Locate the cell with the specified text and output its (X, Y) center coordinate. 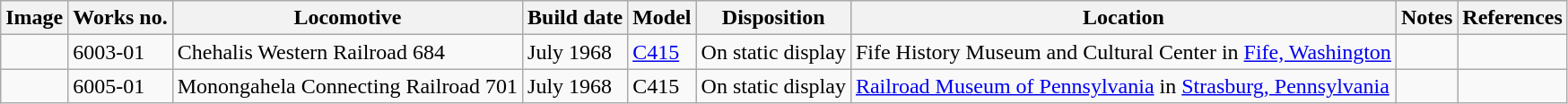
6005-01 (120, 86)
Disposition (773, 18)
Chehalis Western Railroad 684 (347, 52)
Railroad Museum of Pennsylvania in Strasburg, Pennsylvania (1123, 86)
Model (662, 18)
Image (34, 18)
Monongahela Connecting Railroad 701 (347, 86)
Build date (576, 18)
References (1512, 18)
Fife History Museum and Cultural Center in Fife, Washington (1123, 52)
Locomotive (347, 18)
Location (1123, 18)
6003-01 (120, 52)
Works no. (120, 18)
Notes (1426, 18)
